Pinpoint the cell where the given text exists, returning its [X, Y] midpoint coordinate. 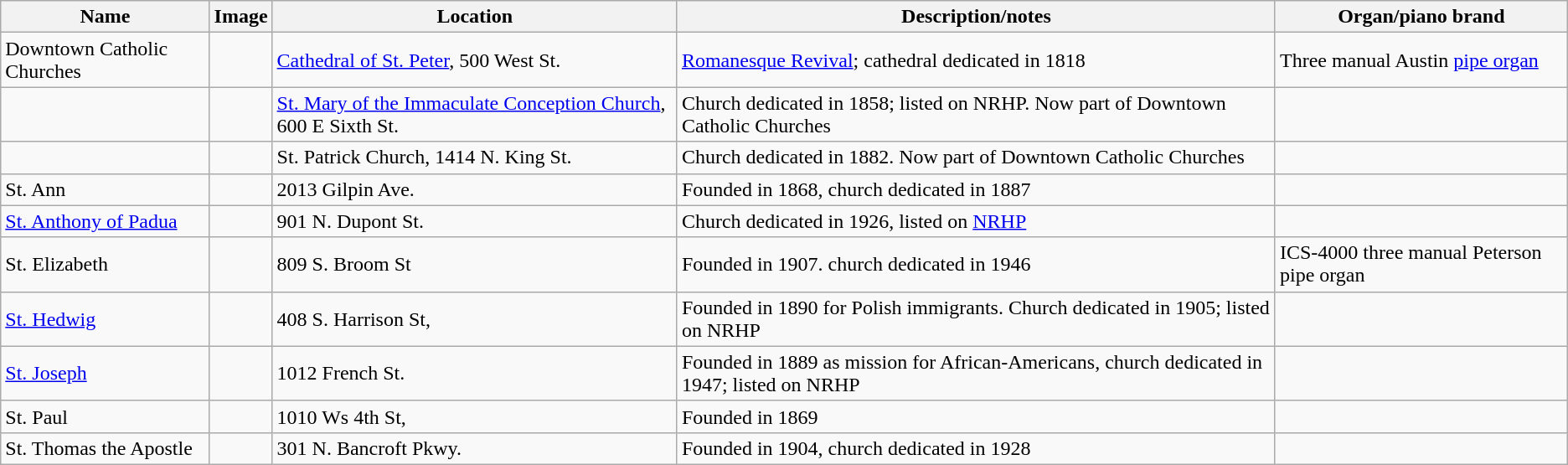
Description/notes [976, 17]
Three manual Austin pipe organ [1421, 60]
Founded in 1904, church dedicated in 1928 [976, 448]
Founded in 1868, church dedicated in 1887 [976, 189]
Location [474, 17]
St. Paul [106, 416]
ICS-4000 three manual Peterson pipe organ [1421, 265]
Downtown Catholic Churches [106, 60]
Romanesque Revival; cathedral dedicated in 1818 [976, 60]
St. Thomas the Apostle [106, 448]
St. Anthony of Padua [106, 221]
St. Elizabeth [106, 265]
2013 Gilpin Ave. [474, 189]
Church dedicated in 1858; listed on NRHP. Now part of Downtown Catholic Churches [976, 114]
Organ/piano brand [1421, 17]
1010 Ws 4th St, [474, 416]
St. Mary of the Immaculate Conception Church, 600 E Sixth St. [474, 114]
1012 French St. [474, 374]
Image [241, 17]
St. Joseph [106, 374]
Church dedicated in 1926, listed on NRHP [976, 221]
Church dedicated in 1882. Now part of Downtown Catholic Churches [976, 158]
Founded in 1890 for Polish immigrants. Church dedicated in 1905; listed on NRHP [976, 318]
901 N. Dupont St. [474, 221]
Founded in 1907. church dedicated in 1946 [976, 265]
301 N. Bancroft Pkwy. [474, 448]
St. Patrick Church, 1414 N. King St. [474, 158]
St. Hedwig [106, 318]
Name [106, 17]
Founded in 1869 [976, 416]
Cathedral of St. Peter, 500 West St. [474, 60]
St. Ann [106, 189]
809 S. Broom St [474, 265]
408 S. Harrison St, [474, 318]
Founded in 1889 as mission for African-Americans, church dedicated in 1947; listed on NRHP [976, 374]
